Find where the given text appears and provide that cell's center as (X, Y) coordinate. 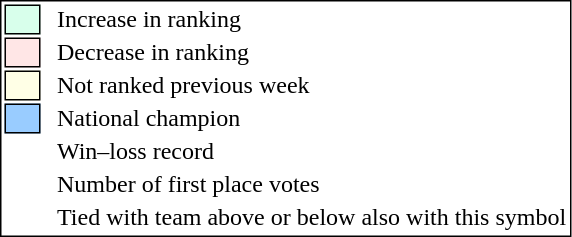
Not ranked previous week (312, 85)
Win–loss record (312, 151)
Number of first place votes (312, 185)
Decrease in ranking (312, 53)
Increase in ranking (312, 19)
Tied with team above or below also with this symbol (312, 217)
National champion (312, 119)
